Identify which cell holds the provided text, then report its [x, y] central coordinate. 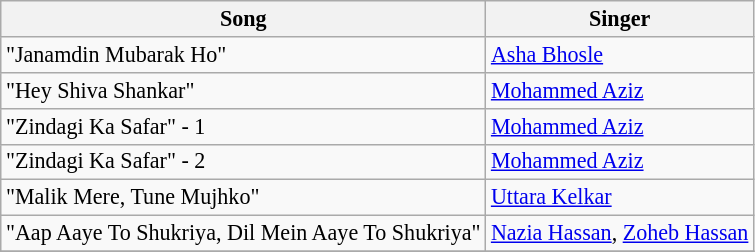
"Zindagi Ka Safar" - 1 [244, 126]
"Aap Aaye To Shukriya, Dil Mein Aaye To Shukriya" [244, 233]
"Zindagi Ka Safar" - 2 [244, 162]
"Malik Mere, Tune Mujhko" [244, 198]
Song [244, 18]
"Janamdin Mubarak Ho" [244, 54]
Nazia Hassan, Zoheb Hassan [620, 233]
Uttara Kelkar [620, 198]
"Hey Shiva Shankar" [244, 90]
Singer [620, 18]
Asha Bhosle [620, 54]
